Extract the (X, Y) coordinate from the center of the cell holding the provided text.  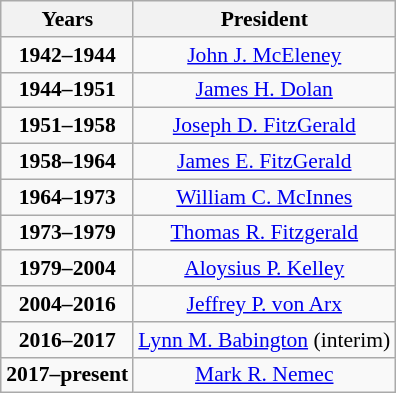
1951–1958 (67, 126)
John J. McEleney (264, 54)
Lynn M. Babington (interim) (264, 339)
Mark R. Nemec (264, 375)
1964–1973 (67, 197)
1942–1944 (67, 54)
Aloysius P. Kelley (264, 268)
1973–1979 (67, 232)
2004–2016 (67, 304)
Jeffrey P. von Arx (264, 304)
1979–2004 (67, 268)
President (264, 19)
Thomas R. Fitzgerald (264, 232)
Joseph D. FitzGerald (264, 126)
William C. McInnes (264, 197)
2016–2017 (67, 339)
Years (67, 19)
James E. FitzGerald (264, 161)
1944–1951 (67, 90)
2017–present (67, 375)
1958–1964 (67, 161)
James H. Dolan (264, 90)
